Detect which cell encompasses the target text, then output its [x, y] center coordinate. 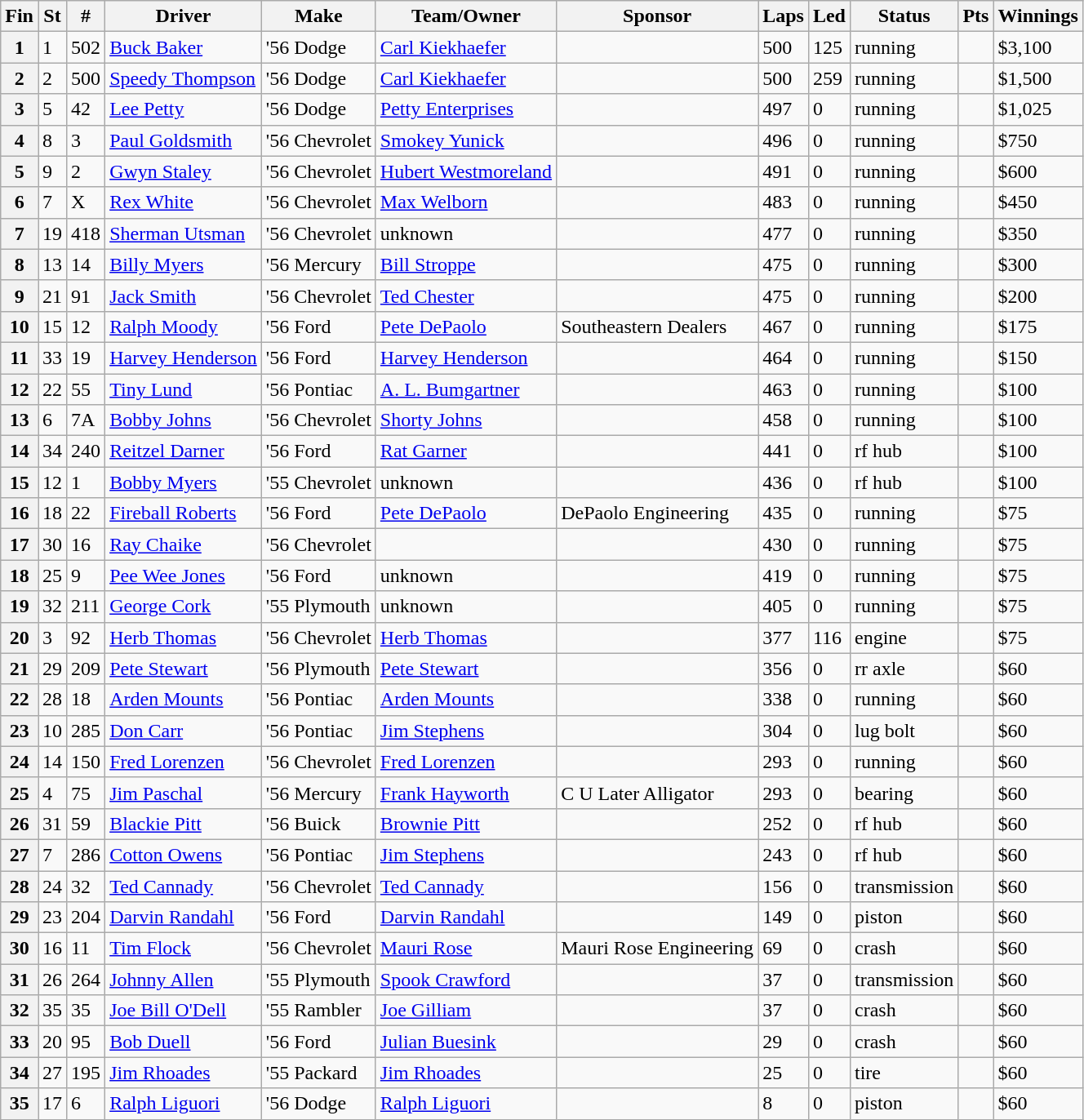
Petty Enterprises [465, 109]
Shorty Johns [465, 420]
156 [784, 886]
441 [784, 451]
# [87, 16]
$3,100 [1038, 47]
Fireball Roberts [184, 513]
$200 [1038, 296]
285 [87, 731]
Joe Gilliam [465, 1011]
Make [318, 16]
tire [904, 1073]
464 [784, 358]
C U Later Alligator [658, 793]
Paul Goldsmith [184, 140]
91 [87, 296]
Gwyn Staley [184, 171]
$1,025 [1038, 109]
Don Carr [184, 731]
Sherman Utsman [184, 233]
116 [829, 638]
X [87, 202]
Ralph Moody [184, 327]
496 [784, 140]
Bob Duell [184, 1042]
Spook Crawford [465, 980]
Speedy Thompson [184, 78]
bearing [904, 793]
Hubert Westmoreland [465, 171]
418 [87, 233]
59 [87, 824]
A. L. Bumgartner [465, 389]
243 [784, 855]
Cotton Owens [184, 855]
204 [87, 918]
252 [784, 824]
Pts [976, 16]
Frank Hayworth [465, 793]
477 [784, 233]
463 [784, 389]
125 [829, 47]
Blackie Pitt [184, 824]
497 [784, 109]
356 [784, 669]
rr axle [904, 669]
458 [784, 420]
$350 [1038, 233]
Buck Baker [184, 47]
Sponsor [658, 16]
'55 Rambler [318, 1011]
259 [829, 78]
195 [87, 1073]
Joe Bill O'Dell [184, 1011]
405 [784, 607]
Tiny Lund [184, 389]
$150 [1038, 358]
483 [784, 202]
Southeastern Dealers [658, 327]
$600 [1038, 171]
Johnny Allen [184, 980]
Brownie Pitt [465, 824]
Lee Petty [184, 109]
Billy Myers [184, 264]
Pee Wee Jones [184, 576]
Mauri Rose [465, 949]
$175 [1038, 327]
7A [87, 420]
211 [87, 607]
'55 Packard [318, 1073]
'55 Chevrolet [318, 482]
Rex White [184, 202]
240 [87, 451]
304 [784, 731]
430 [784, 544]
Julian Buesink [465, 1042]
264 [87, 980]
419 [784, 576]
435 [784, 513]
$750 [1038, 140]
502 [87, 47]
75 [87, 793]
95 [87, 1042]
338 [784, 700]
Reitzel Darner [184, 451]
Jim Paschal [184, 793]
436 [784, 482]
Bobby Myers [184, 482]
George Cork [184, 607]
'56 Plymouth [318, 669]
149 [784, 918]
Max Welborn [465, 202]
Winnings [1038, 16]
55 [87, 389]
69 [784, 949]
42 [87, 109]
Mauri Rose Engineering [658, 949]
$300 [1038, 264]
engine [904, 638]
Driver [184, 16]
$450 [1038, 202]
$1,500 [1038, 78]
286 [87, 855]
'56 Buick [318, 824]
209 [87, 669]
Ray Chaike [184, 544]
377 [784, 638]
Jack Smith [184, 296]
Status [904, 16]
Laps [784, 16]
St [52, 16]
491 [784, 171]
Team/Owner [465, 16]
Bill Stroppe [465, 264]
92 [87, 638]
DePaolo Engineering [658, 513]
467 [784, 327]
lug bolt [904, 731]
Smokey Yunick [465, 140]
Bobby Johns [184, 420]
150 [87, 762]
Fin [20, 16]
Led [829, 16]
Rat Garner [465, 451]
Tim Flock [184, 949]
Ted Chester [465, 296]
